Locate the cell with the specified text and output its [x, y] center coordinate. 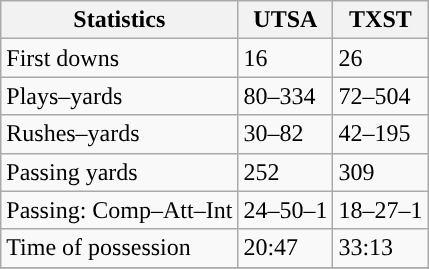
Time of possession [120, 248]
TXST [380, 20]
309 [380, 172]
18–27–1 [380, 210]
Statistics [120, 20]
Passing: Comp–Att–Int [120, 210]
Rushes–yards [120, 134]
42–195 [380, 134]
30–82 [286, 134]
Plays–yards [120, 96]
First downs [120, 58]
72–504 [380, 96]
20:47 [286, 248]
80–334 [286, 96]
26 [380, 58]
252 [286, 172]
24–50–1 [286, 210]
33:13 [380, 248]
Passing yards [120, 172]
UTSA [286, 20]
16 [286, 58]
